Determine the [X, Y] coordinate at the center of the cell enclosing the given text.  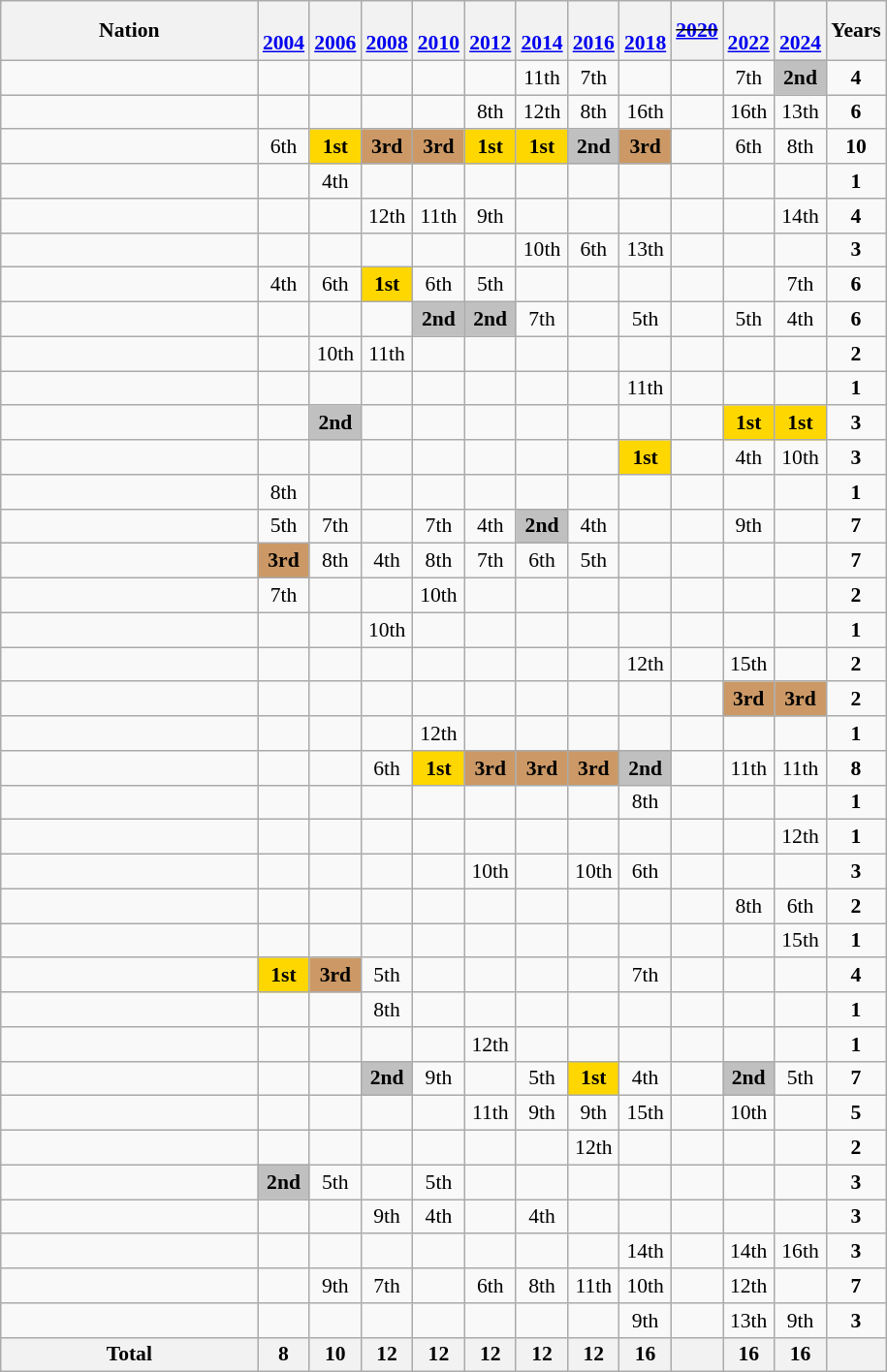
2006 [335, 31]
2010 [438, 31]
Years [856, 31]
Total [130, 1355]
2016 [593, 31]
2018 [646, 31]
2008 [386, 31]
2004 [283, 31]
2012 [491, 31]
5 [856, 1113]
2014 [541, 31]
2024 [801, 31]
2022 [748, 31]
Nation [130, 31]
2020 [696, 31]
